Provide the (x, y) coordinate of the cell's center where the given text is located.  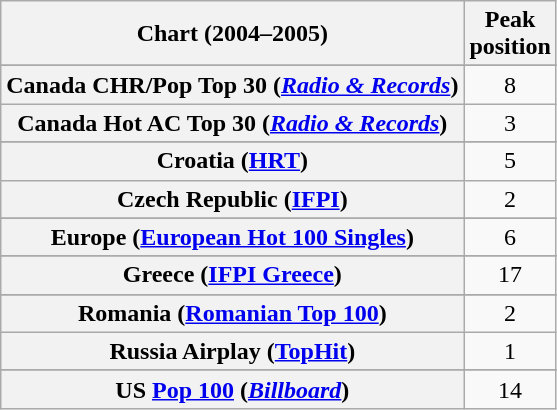
Greece (IFPI Greece) (232, 275)
1 (510, 351)
Croatia (HRT) (232, 161)
17 (510, 275)
Europe (European Hot 100 Singles) (232, 237)
US Pop 100 (Billboard) (232, 389)
Czech Republic (IFPI) (232, 199)
Peakposition (510, 34)
Canada Hot AC Top 30 (Radio & Records) (232, 123)
Chart (2004–2005) (232, 34)
8 (510, 85)
Canada CHR/Pop Top 30 (Radio & Records) (232, 85)
14 (510, 389)
Romania (Romanian Top 100) (232, 313)
5 (510, 161)
6 (510, 237)
Russia Airplay (TopHit) (232, 351)
3 (510, 123)
